Detect which cell encompasses the target text, then output its (X, Y) center coordinate. 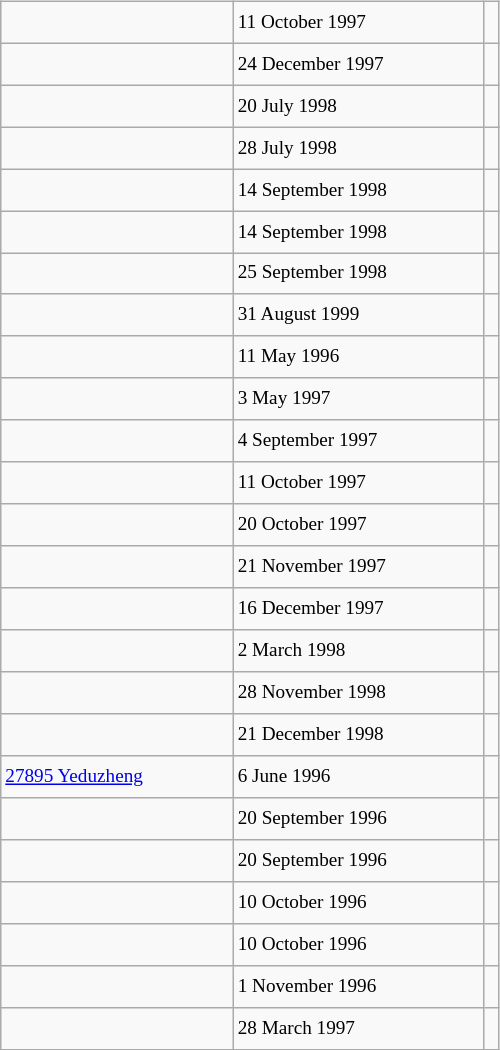
2 March 1998 (358, 651)
24 December 1997 (358, 64)
27895 Yeduzheng (117, 777)
4 September 1997 (358, 441)
31 August 1999 (358, 315)
21 November 1997 (358, 567)
11 May 1996 (358, 357)
25 September 1998 (358, 274)
28 November 1998 (358, 693)
3 May 1997 (358, 399)
21 December 1998 (358, 735)
1 November 1996 (358, 986)
16 December 1997 (358, 609)
28 March 1997 (358, 1028)
20 October 1997 (358, 525)
20 July 1998 (358, 106)
28 July 1998 (358, 148)
6 June 1996 (358, 777)
